Extract the (X, Y) coordinate from the center of the cell holding the provided text.  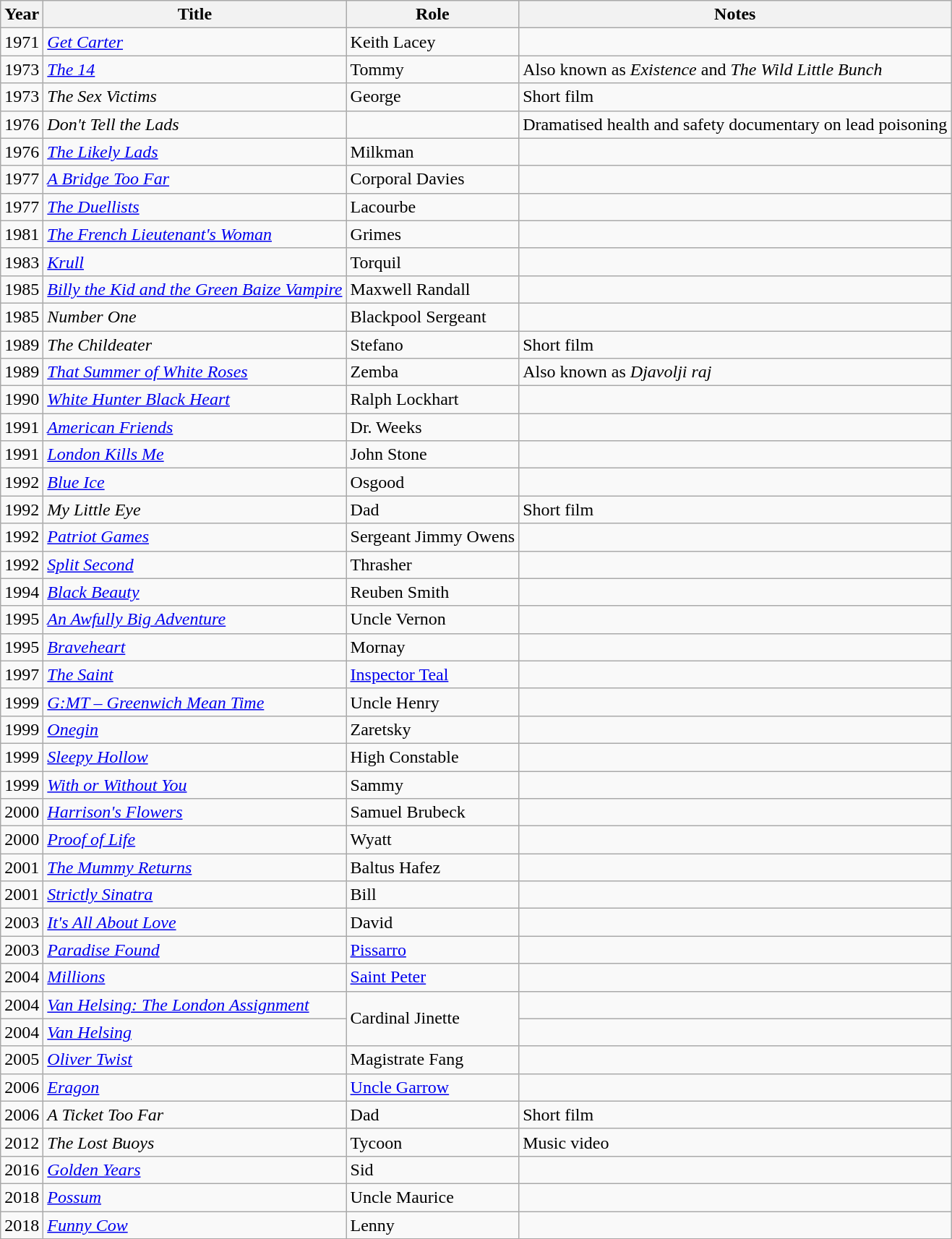
Uncle Henry (432, 702)
White Hunter Black Heart (195, 400)
Bill (432, 895)
My Little Eye (195, 510)
The Lost Buoys (195, 1142)
Zemba (432, 372)
Notes (735, 14)
Sid (432, 1170)
That Summer of White Roses (195, 372)
Maxwell Randall (432, 289)
Funny Cow (195, 1225)
Tycoon (432, 1142)
Music video (735, 1142)
Osgood (432, 482)
Samuel Brubeck (432, 813)
1983 (22, 262)
The Sex Victims (195, 97)
Tommy (432, 69)
Zaretsky (432, 729)
With or Without You (195, 784)
The 14 (195, 69)
Inspector Teal (432, 674)
A Ticket Too Far (195, 1115)
A Bridge Too Far (195, 179)
Blue Ice (195, 482)
Corporal Davies (432, 179)
An Awfully Big Adventure (195, 619)
1997 (22, 674)
Sergeant Jimmy Owens (432, 537)
Blackpool Sergeant (432, 317)
Keith Lacey (432, 42)
George (432, 97)
Oliver Twist (195, 1060)
Reuben Smith (432, 592)
Van Helsing (195, 1032)
Billy the Kid and the Green Baize Vampire (195, 289)
Lacourbe (432, 207)
Saint Peter (432, 977)
Milkman (432, 152)
Also known as Djavolji raj (735, 372)
The French Lieutenant's Woman (195, 234)
Possum (195, 1197)
Thrasher (432, 565)
Proof of Life (195, 840)
Cardinal Jinette (432, 1019)
Dr. Weeks (432, 427)
Uncle Maurice (432, 1197)
Van Helsing: The London Assignment (195, 1005)
Onegin (195, 729)
G:MT – Greenwich Mean Time (195, 702)
Ralph Lockhart (432, 400)
Patriot Games (195, 537)
Paradise Found (195, 950)
The Duellists (195, 207)
Year (22, 14)
2005 (22, 1060)
Eragon (195, 1087)
Harrison's Flowers (195, 813)
Torquil (432, 262)
Magistrate Fang (432, 1060)
Sammy (432, 784)
It's All About Love (195, 922)
John Stone (432, 455)
1981 (22, 234)
Golden Years (195, 1170)
Number One (195, 317)
Krull (195, 262)
The Childeater (195, 345)
Split Second (195, 565)
Don't Tell the Lads (195, 124)
David (432, 922)
Uncle Garrow (432, 1087)
Sleepy Hollow (195, 757)
Also known as Existence and The Wild Little Bunch (735, 69)
The Likely Lads (195, 152)
Baltus Hafez (432, 867)
Pissarro (432, 950)
Stefano (432, 345)
American Friends (195, 427)
2012 (22, 1142)
Get Carter (195, 42)
Grimes (432, 234)
2016 (22, 1170)
1971 (22, 42)
Uncle Vernon (432, 619)
Role (432, 14)
Wyatt (432, 840)
Dramatised health and safety documentary on lead poisoning (735, 124)
The Mummy Returns (195, 867)
1990 (22, 400)
Title (195, 14)
1994 (22, 592)
London Kills Me (195, 455)
Mornay (432, 647)
The Saint (195, 674)
Millions (195, 977)
Strictly Sinatra (195, 895)
High Constable (432, 757)
Black Beauty (195, 592)
Braveheart (195, 647)
Lenny (432, 1225)
